For the text-containing cell, return its midpoint in (x, y) coordinate format. 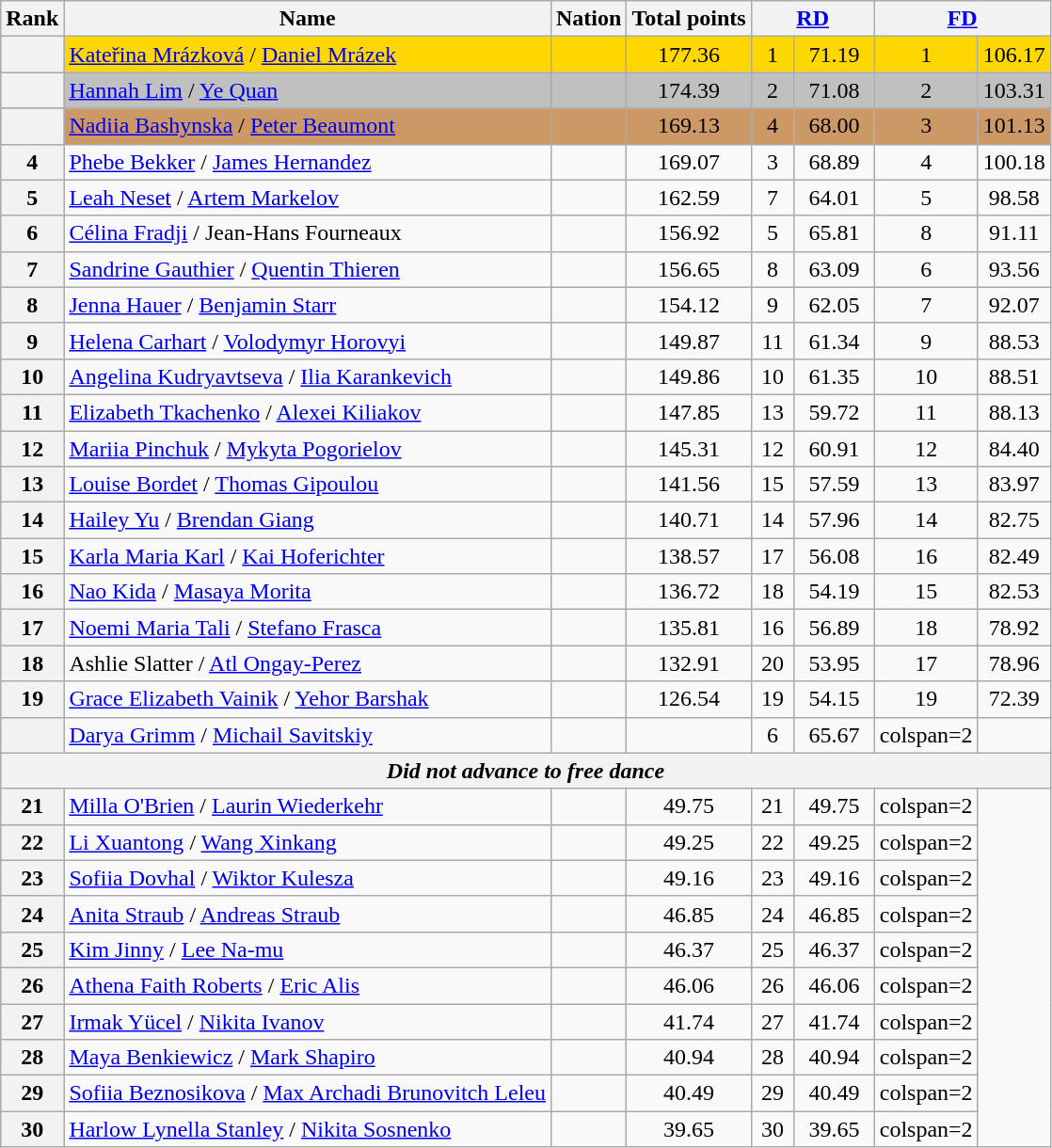
145.31 (689, 449)
Sofiia Dovhal / Wiktor Kulesza (308, 878)
72.39 (1014, 699)
135.81 (689, 628)
60.91 (834, 449)
Mariia Pinchuk / Mykyta Pogorielov (308, 449)
Total points (689, 19)
93.56 (1014, 269)
63.09 (834, 269)
162.59 (689, 198)
Karla Maria Karl / Kai Hoferichter (308, 556)
Anita Straub / Andreas Straub (308, 914)
Nao Kida / Masaya Morita (308, 592)
149.86 (689, 376)
84.40 (1014, 449)
Nadiia Bashynska / Peter Beaumont (308, 126)
136.72 (689, 592)
Irmak Yücel / Nikita Ivanov (308, 1021)
147.85 (689, 412)
156.92 (689, 233)
Milla O'Brien / Laurin Wiederkehr (308, 806)
61.35 (834, 376)
82.75 (1014, 520)
Noemi Maria Tali / Stefano Frasca (308, 628)
103.31 (1014, 90)
91.11 (1014, 233)
154.12 (689, 305)
82.49 (1014, 556)
Hannah Lim / Ye Quan (308, 90)
156.65 (689, 269)
Harlow Lynella Stanley / Nikita Sosnenko (308, 1129)
Name (308, 19)
82.53 (1014, 592)
Ashlie Slatter / Atl Ongay-Perez (308, 663)
88.13 (1014, 412)
Louise Bordet / Thomas Gipoulou (308, 485)
141.56 (689, 485)
78.96 (1014, 663)
54.15 (834, 699)
Helena Carhart / Volodymyr Horovyi (308, 341)
68.89 (834, 162)
83.97 (1014, 485)
20 (773, 663)
Sandrine Gauthier / Quentin Thieren (308, 269)
Jenna Hauer / Benjamin Starr (308, 305)
149.87 (689, 341)
169.13 (689, 126)
78.92 (1014, 628)
88.51 (1014, 376)
174.39 (689, 90)
Elizabeth Tkachenko / Alexei Kiliakov (308, 412)
Grace Elizabeth Vainik / Yehor Barshak (308, 699)
132.91 (689, 663)
Maya Benkiewicz / Mark Shapiro (308, 1058)
88.53 (1014, 341)
71.19 (834, 55)
Angelina Kudryavtseva / Ilia Karankevich (308, 376)
Darya Grimm / Michail Savitskiy (308, 735)
Phebe Bekker / James Hernandez (308, 162)
71.08 (834, 90)
Célina Fradji / Jean-Hans Fourneaux (308, 233)
FD (962, 19)
Li Xuantong / Wang Xinkang (308, 842)
140.71 (689, 520)
65.81 (834, 233)
Nation (588, 19)
64.01 (834, 198)
61.34 (834, 341)
RD (813, 19)
62.05 (834, 305)
59.72 (834, 412)
68.00 (834, 126)
Kateřina Mrázková / Daniel Mrázek (308, 55)
106.17 (1014, 55)
92.07 (1014, 305)
169.07 (689, 162)
138.57 (689, 556)
Athena Faith Roberts / Eric Alis (308, 985)
126.54 (689, 699)
Sofiia Beznosikova / Max Archadi Brunovitch Leleu (308, 1093)
Kim Jinny / Lee Na-mu (308, 949)
65.67 (834, 735)
56.89 (834, 628)
98.58 (1014, 198)
53.95 (834, 663)
54.19 (834, 592)
57.96 (834, 520)
56.08 (834, 556)
57.59 (834, 485)
Hailey Yu / Brendan Giang (308, 520)
100.18 (1014, 162)
Did not advance to free dance (525, 771)
177.36 (689, 55)
Leah Neset / Artem Markelov (308, 198)
Rank (32, 19)
101.13 (1014, 126)
